Return the [x, y] coordinate for the center point of the cell that contains the specified text.  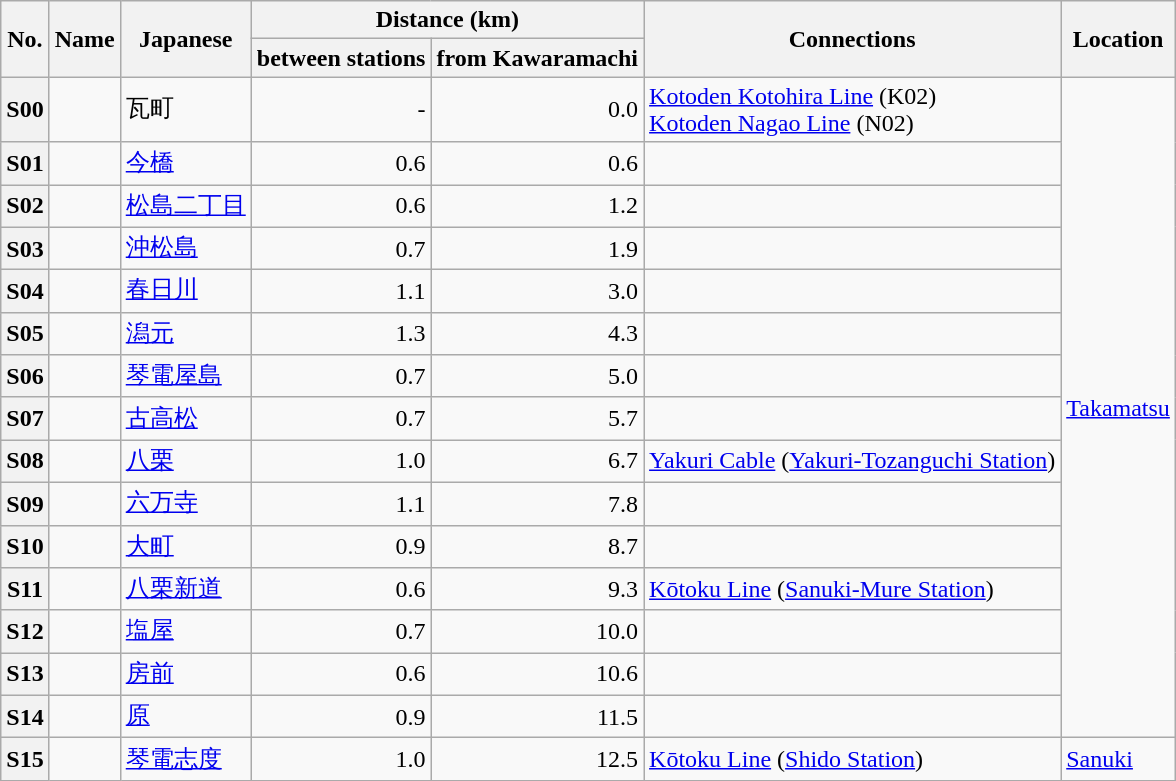
Sanuki [1118, 760]
Kōtoku Line (Sanuki-Mure Station) [852, 590]
六万寺 [186, 504]
Connections [852, 39]
S11 [25, 590]
9.3 [538, 590]
瓦町 [186, 110]
Yakuri Cable (Yakuri-Tozanguchi Station) [852, 462]
S07 [25, 418]
房前 [186, 674]
S02 [25, 206]
6.7 [538, 462]
10.6 [538, 674]
Distance (km) [447, 20]
S14 [25, 716]
今橋 [186, 164]
Name [84, 39]
7.8 [538, 504]
S05 [25, 334]
- [341, 110]
Japanese [186, 39]
S03 [25, 248]
潟元 [186, 334]
12.5 [538, 760]
Kotoden Kotohira Line (K02) Kotoden Nagao Line (N02) [852, 110]
1.9 [538, 248]
S10 [25, 546]
8.7 [538, 546]
11.5 [538, 716]
from Kawaramachi [538, 58]
Location [1118, 39]
4.3 [538, 334]
琴電屋島 [186, 376]
S06 [25, 376]
3.0 [538, 292]
between stations [341, 58]
1.3 [341, 334]
No. [25, 39]
0.0 [538, 110]
八栗 [186, 462]
1.2 [538, 206]
原 [186, 716]
10.0 [538, 632]
S12 [25, 632]
春日川 [186, 292]
S00 [25, 110]
塩屋 [186, 632]
5.7 [538, 418]
琴電志度 [186, 760]
大町 [186, 546]
Takamatsu [1118, 408]
S04 [25, 292]
沖松島 [186, 248]
古高松 [186, 418]
松島二丁目 [186, 206]
S09 [25, 504]
5.0 [538, 376]
S15 [25, 760]
S08 [25, 462]
S13 [25, 674]
S01 [25, 164]
八栗新道 [186, 590]
Kōtoku Line (Shido Station) [852, 760]
